Detect which cell encompasses the target text, then output its [x, y] center coordinate. 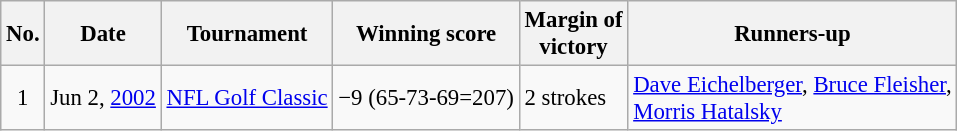
Date [103, 34]
−9 (65-73-69=207) [426, 98]
No. [23, 34]
Winning score [426, 34]
NFL Golf Classic [247, 98]
Margin ofvictory [574, 34]
Dave Eichelberger, Bruce Fleisher, Morris Hatalsky [792, 98]
1 [23, 98]
2 strokes [574, 98]
Runners-up [792, 34]
Tournament [247, 34]
Jun 2, 2002 [103, 98]
